For the text-containing cell, return its midpoint in (x, y) coordinate format. 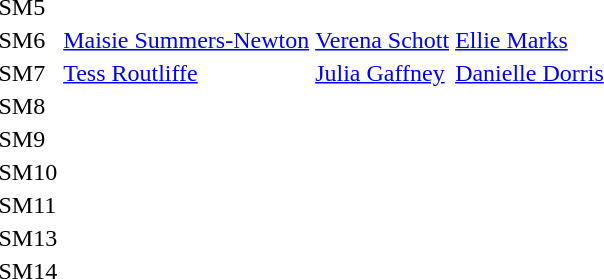
Tess Routliffe (186, 73)
Verena Schott (382, 40)
Julia Gaffney (382, 73)
Maisie Summers-Newton (186, 40)
